Identify which cell holds the provided text, then report its [X, Y] central coordinate. 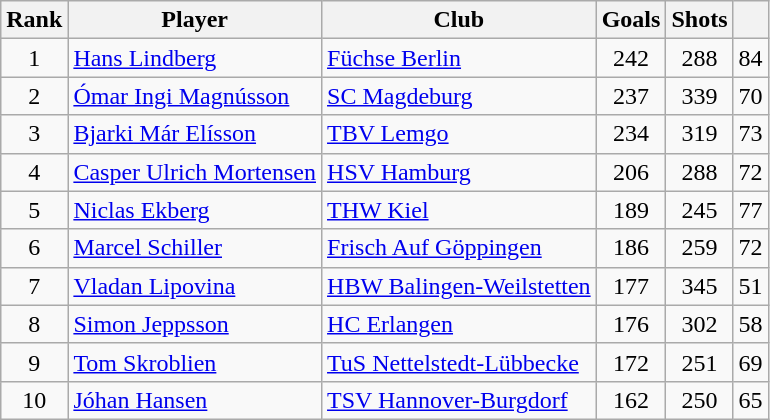
177 [631, 286]
345 [700, 286]
189 [631, 210]
51 [750, 286]
2 [34, 96]
HSV Hamburg [460, 172]
Goals [631, 20]
69 [750, 362]
176 [631, 324]
186 [631, 248]
237 [631, 96]
172 [631, 362]
Casper Ulrich Mortensen [195, 172]
259 [700, 248]
9 [34, 362]
65 [750, 400]
Bjarki Már Elísson [195, 134]
Hans Lindberg [195, 58]
Tom Skroblien [195, 362]
245 [700, 210]
TSV Hannover-Burgdorf [460, 400]
Shots [700, 20]
242 [631, 58]
HC Erlangen [460, 324]
Simon Jeppsson [195, 324]
Marcel Schiller [195, 248]
251 [700, 362]
Jóhan Hansen [195, 400]
Ómar Ingi Magnússon [195, 96]
Player [195, 20]
7 [34, 286]
4 [34, 172]
TBV Lemgo [460, 134]
Frisch Auf Göppingen [460, 248]
SC Magdeburg [460, 96]
3 [34, 134]
Füchse Berlin [460, 58]
250 [700, 400]
Vladan Lipovina [195, 286]
Club [460, 20]
234 [631, 134]
206 [631, 172]
HBW Balingen-Weilstetten [460, 286]
TuS Nettelstedt-Lübbecke [460, 362]
162 [631, 400]
5 [34, 210]
319 [700, 134]
58 [750, 324]
1 [34, 58]
Niclas Ekberg [195, 210]
Rank [34, 20]
73 [750, 134]
10 [34, 400]
84 [750, 58]
THW Kiel [460, 210]
77 [750, 210]
6 [34, 248]
302 [700, 324]
70 [750, 96]
339 [700, 96]
8 [34, 324]
